For the text-containing cell, return its midpoint in (X, Y) coordinate format. 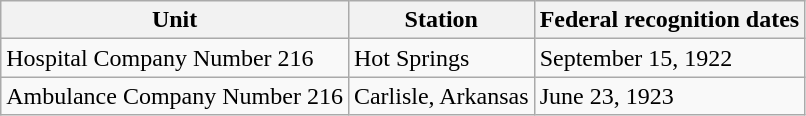
Hospital Company Number 216 (175, 58)
September 15, 1922 (670, 58)
June 23, 1923 (670, 96)
Carlisle, Arkansas (441, 96)
Ambulance Company Number 216 (175, 96)
Hot Springs (441, 58)
Federal recognition dates (670, 20)
Station (441, 20)
Unit (175, 20)
